Return (x, y) of the center of cell containing provided text 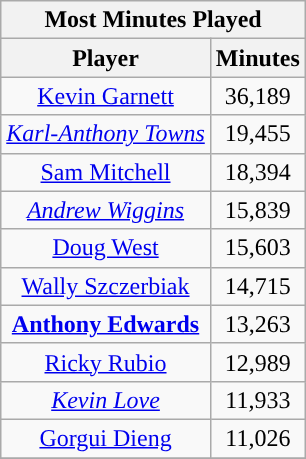
Sam Mitchell (106, 172)
Most Minutes Played (154, 20)
11,026 (258, 438)
19,455 (258, 134)
12,989 (258, 362)
Karl-Anthony Towns (106, 134)
Andrew Wiggins (106, 210)
36,189 (258, 96)
18,394 (258, 172)
Doug West (106, 248)
14,715 (258, 286)
Gorgui Dieng (106, 438)
Ricky Rubio (106, 362)
Kevin Garnett (106, 96)
11,933 (258, 400)
Minutes (258, 58)
15,603 (258, 248)
Anthony Edwards (106, 324)
Kevin Love (106, 400)
13,263 (258, 324)
15,839 (258, 210)
Wally Szczerbiak (106, 286)
Player (106, 58)
